Pinpoint the cell where the given text exists, returning its (X, Y) midpoint coordinate. 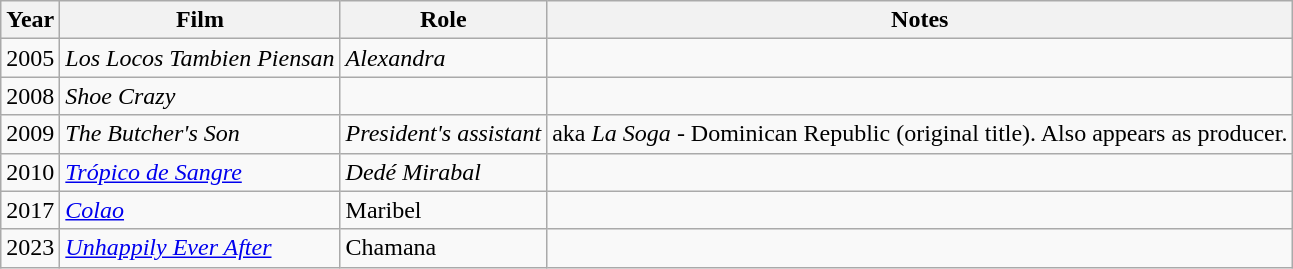
Unhappily Ever After (200, 248)
2009 (30, 134)
2008 (30, 96)
Trópico de Sangre (200, 172)
2005 (30, 58)
Dedé Mirabal (444, 172)
Film (200, 20)
Chamana (444, 248)
Los Locos Tambien Piensan (200, 58)
Maribel (444, 210)
Notes (920, 20)
Colao (200, 210)
President's assistant (444, 134)
Shoe Crazy (200, 96)
Role (444, 20)
2010 (30, 172)
2023 (30, 248)
The Butcher's Son (200, 134)
aka La Soga - Dominican Republic (original title). Also appears as producer. (920, 134)
Alexandra (444, 58)
2017 (30, 210)
Year (30, 20)
